Detect which cell encompasses the target text, then output its (X, Y) center coordinate. 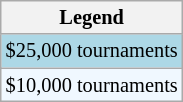
Legend (92, 17)
$10,000 tournaments (92, 85)
$25,000 tournaments (92, 51)
